From the cell containing the given text, extract its center point as (x, y) coordinate. 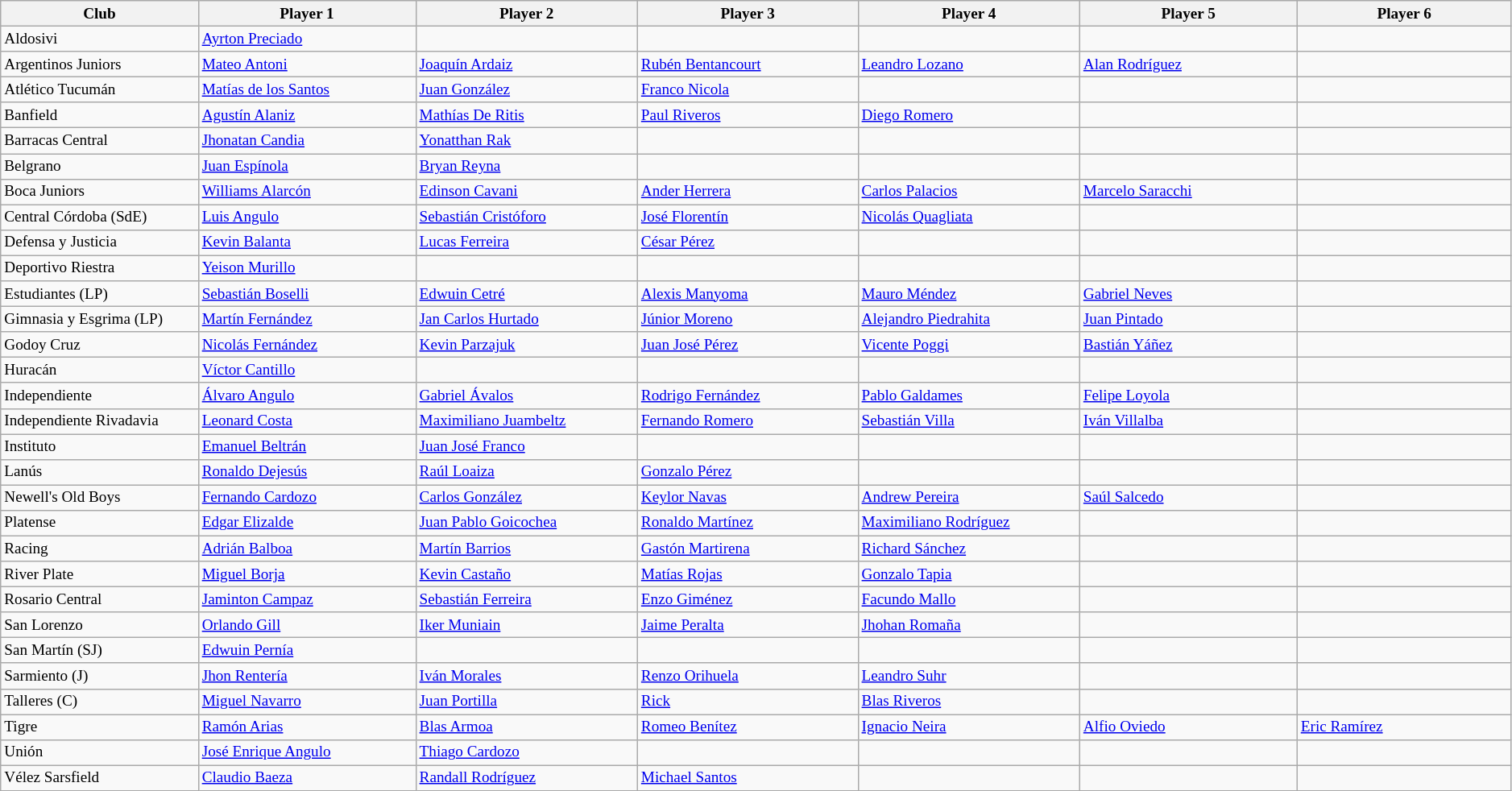
Club (100, 14)
River Plate (100, 574)
Newell's Old Boys (100, 498)
Jhohan Romaña (968, 625)
Platense (100, 523)
Franco Nicola (748, 89)
Jhonatan Candia (307, 141)
Rick (748, 702)
Barracas Central (100, 141)
Juan Espínola (307, 166)
Deportivo Riestra (100, 268)
Juan José Pérez (748, 345)
Juan González (527, 89)
Gimnasia y Esgrima (LP) (100, 319)
Juan José Franco (527, 446)
Randall Rodríguez (527, 778)
Atlético Tucumán (100, 89)
Saúl Salcedo (1188, 498)
José Florentín (748, 217)
Carlos González (527, 498)
Ignacio Neira (968, 727)
Emanuel Beltrán (307, 446)
Jhon Rentería (307, 676)
Maximiliano Rodríguez (968, 523)
Thiago Cardozo (527, 752)
Aldosivi (100, 39)
Estudiantes (LP) (100, 294)
Claudio Baeza (307, 778)
Player 6 (1404, 14)
Eric Ramírez (1404, 727)
Agustín Alaniz (307, 115)
Alejandro Piedrahita (968, 319)
Yeison Murillo (307, 268)
Bryan Reyna (527, 166)
San Lorenzo (100, 625)
Argentinos Juniors (100, 64)
Edinson Cavani (527, 192)
Mateo Antoni (307, 64)
Pablo Galdames (968, 395)
Belgrano (100, 166)
Andrew Pereira (968, 498)
Godoy Cruz (100, 345)
Marcelo Saracchi (1188, 192)
Paul Riveros (748, 115)
Miguel Borja (307, 574)
Leonard Costa (307, 421)
Sebastián Villa (968, 421)
Player 2 (527, 14)
Vicente Poggi (968, 345)
Banfield (100, 115)
Nicolás Fernández (307, 345)
Edgar Elizalde (307, 523)
Blas Riveros (968, 702)
Juan Portilla (527, 702)
Defensa y Justicia (100, 242)
Álvaro Angulo (307, 395)
Player 1 (307, 14)
Independiente (100, 395)
Richard Sánchez (968, 549)
Boca Juniors (100, 192)
Diego Romero (968, 115)
Sebastián Ferreira (527, 599)
Player 4 (968, 14)
Raúl Loaiza (527, 472)
Alexis Manyoma (748, 294)
Matías de los Santos (307, 89)
Gastón Martirena (748, 549)
Sebastián Boselli (307, 294)
Gonzalo Tapia (968, 574)
Iván Villalba (1188, 421)
Blas Armoa (527, 727)
Sebastián Cristóforo (527, 217)
Kevin Balanta (307, 242)
José Enrique Angulo (307, 752)
Edwuin Cetré (527, 294)
Gonzalo Pérez (748, 472)
Kevin Castaño (527, 574)
Gabriel Ávalos (527, 395)
Adrián Balboa (307, 549)
Ronaldo Dejesús (307, 472)
Tigre (100, 727)
Gabriel Neves (1188, 294)
San Martín (SJ) (100, 651)
Kevin Parzajuk (527, 345)
Felipe Loyola (1188, 395)
Ronaldo Martínez (748, 523)
Ayrton Preciado (307, 39)
Matías Rojas (748, 574)
Jaminton Campaz (307, 599)
César Pérez (748, 242)
Víctor Cantillo (307, 371)
Player 3 (748, 14)
Carlos Palacios (968, 192)
Iker Muniain (527, 625)
Romeo Benítez (748, 727)
Martín Barrios (527, 549)
Leandro Lozano (968, 64)
Alan Rodríguez (1188, 64)
Joaquín Ardaiz (527, 64)
Orlando Gill (307, 625)
Michael Santos (748, 778)
Lanús (100, 472)
Unión (100, 752)
Miguel Navarro (307, 702)
Enzo Giménez (748, 599)
Alfio Oviedo (1188, 727)
Júnior Moreno (748, 319)
Instituto (100, 446)
Rubén Bentancourt (748, 64)
Mathías De Ritis (527, 115)
Yonatthan Rak (527, 141)
Williams Alarcón (307, 192)
Fernando Cardozo (307, 498)
Mauro Méndez (968, 294)
Bastián Yáñez (1188, 345)
Central Córdoba (SdE) (100, 217)
Ander Herrera (748, 192)
Nicolás Quagliata (968, 217)
Juan Pintado (1188, 319)
Player 5 (1188, 14)
Keylor Navas (748, 498)
Rodrigo Fernández (748, 395)
Iván Morales (527, 676)
Racing (100, 549)
Martín Fernández (307, 319)
Luis Angulo (307, 217)
Talleres (C) (100, 702)
Rosario Central (100, 599)
Jan Carlos Hurtado (527, 319)
Renzo Orihuela (748, 676)
Edwuin Pernía (307, 651)
Ramón Arias (307, 727)
Leandro Suhr (968, 676)
Maximiliano Juambeltz (527, 421)
Huracán (100, 371)
Fernando Romero (748, 421)
Sarmiento (J) (100, 676)
Independiente Rivadavia (100, 421)
Lucas Ferreira (527, 242)
Jaime Peralta (748, 625)
Facundo Mallo (968, 599)
Juan Pablo Goicochea (527, 523)
Vélez Sarsfield (100, 778)
